Extract the (x, y) coordinate from the center of the cell holding the provided text.  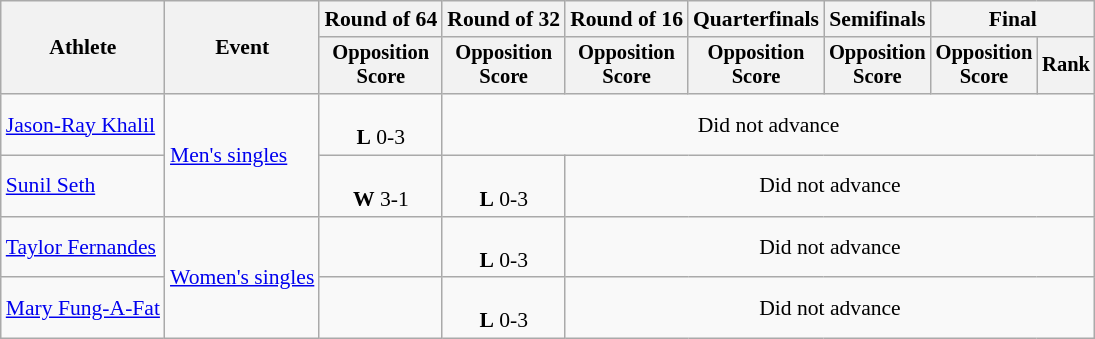
Event (242, 48)
Round of 64 (380, 19)
Sunil Seth (83, 186)
Round of 16 (626, 19)
Athlete (83, 48)
Rank (1066, 66)
Taylor Fernandes (83, 248)
Jason-Ray Khalil (83, 124)
Quarterfinals (756, 19)
Final (1013, 19)
Round of 32 (504, 19)
W 3-1 (380, 186)
Semifinals (878, 19)
Mary Fung-A-Fat (83, 308)
Women's singles (242, 278)
Men's singles (242, 155)
